From the cell containing the given text, extract its center point as [X, Y] coordinate. 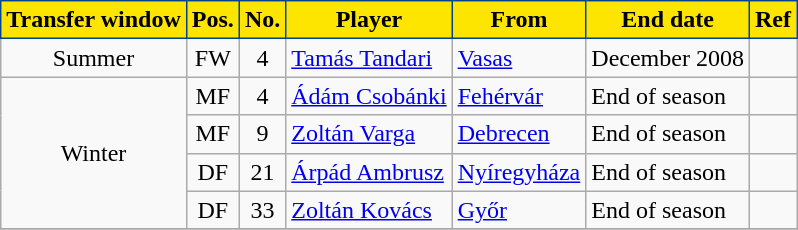
Summer [94, 58]
End date [668, 20]
From [519, 20]
Győr [519, 210]
Árpád Ambrusz [369, 172]
Transfer window [94, 20]
Ref [772, 20]
Vasas [519, 58]
Ádám Csobánki [369, 96]
Zoltán Varga [369, 134]
Debrecen [519, 134]
FW [212, 58]
21 [262, 172]
33 [262, 210]
Zoltán Kovács [369, 210]
Nyíregyháza [519, 172]
Winter [94, 153]
No. [262, 20]
Tamás Tandari [369, 58]
December 2008 [668, 58]
Fehérvár [519, 96]
Player [369, 20]
Pos. [212, 20]
9 [262, 134]
